For the text-containing cell, return its midpoint in [x, y] coordinate format. 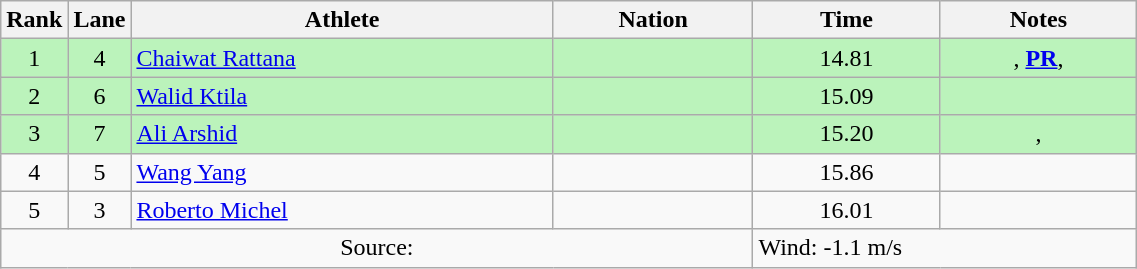
15.20 [846, 134]
Lane [100, 20]
15.09 [846, 96]
6 [100, 96]
Walid Ktila [342, 96]
16.01 [846, 210]
14.81 [846, 58]
Wang Yang [342, 172]
7 [100, 134]
Time [846, 20]
Roberto Michel [342, 210]
, [1038, 134]
Chaiwat Rattana [342, 58]
Nation [652, 20]
Wind: -1.1 m/s [945, 248]
Ali Arshid [342, 134]
Athlete [342, 20]
Notes [1038, 20]
, PR, [1038, 58]
2 [34, 96]
1 [34, 58]
15.86 [846, 172]
Rank [34, 20]
Source: [377, 248]
